Search for the cell housing the specified text and yield its (x, y) center coordinate. 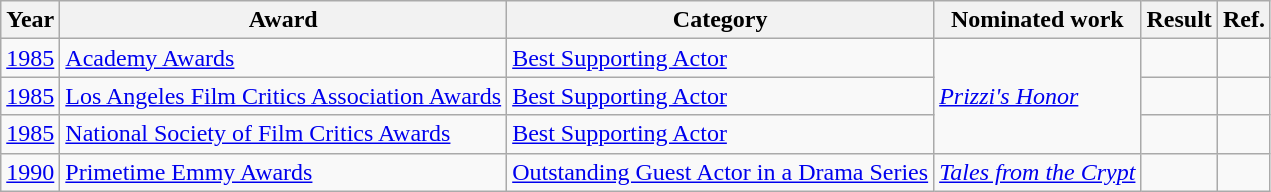
Ref. (1244, 20)
Tales from the Crypt (1038, 172)
Los Angeles Film Critics Association Awards (284, 96)
National Society of Film Critics Awards (284, 134)
Outstanding Guest Actor in a Drama Series (720, 172)
1990 (30, 172)
Year (30, 20)
Academy Awards (284, 58)
Category (720, 20)
Primetime Emmy Awards (284, 172)
Nominated work (1038, 20)
Result (1179, 20)
Prizzi's Honor (1038, 96)
Award (284, 20)
